For the text-containing cell, return its midpoint in (x, y) coordinate format. 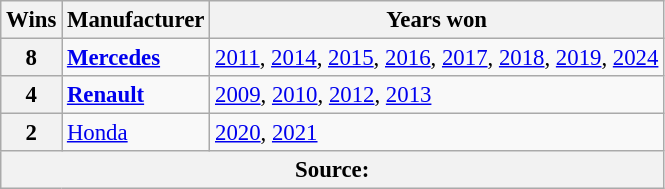
Mercedes (136, 58)
Wins (32, 20)
4 (32, 95)
Manufacturer (136, 20)
Renault (136, 95)
2011, 2014, 2015, 2016, 2017, 2018, 2019, 2024 (437, 58)
Years won (437, 20)
Honda (136, 133)
2009, 2010, 2012, 2013 (437, 95)
Source: (332, 170)
2 (32, 133)
8 (32, 58)
2020, 2021 (437, 133)
